Search for the cell housing the specified text and yield its (x, y) center coordinate. 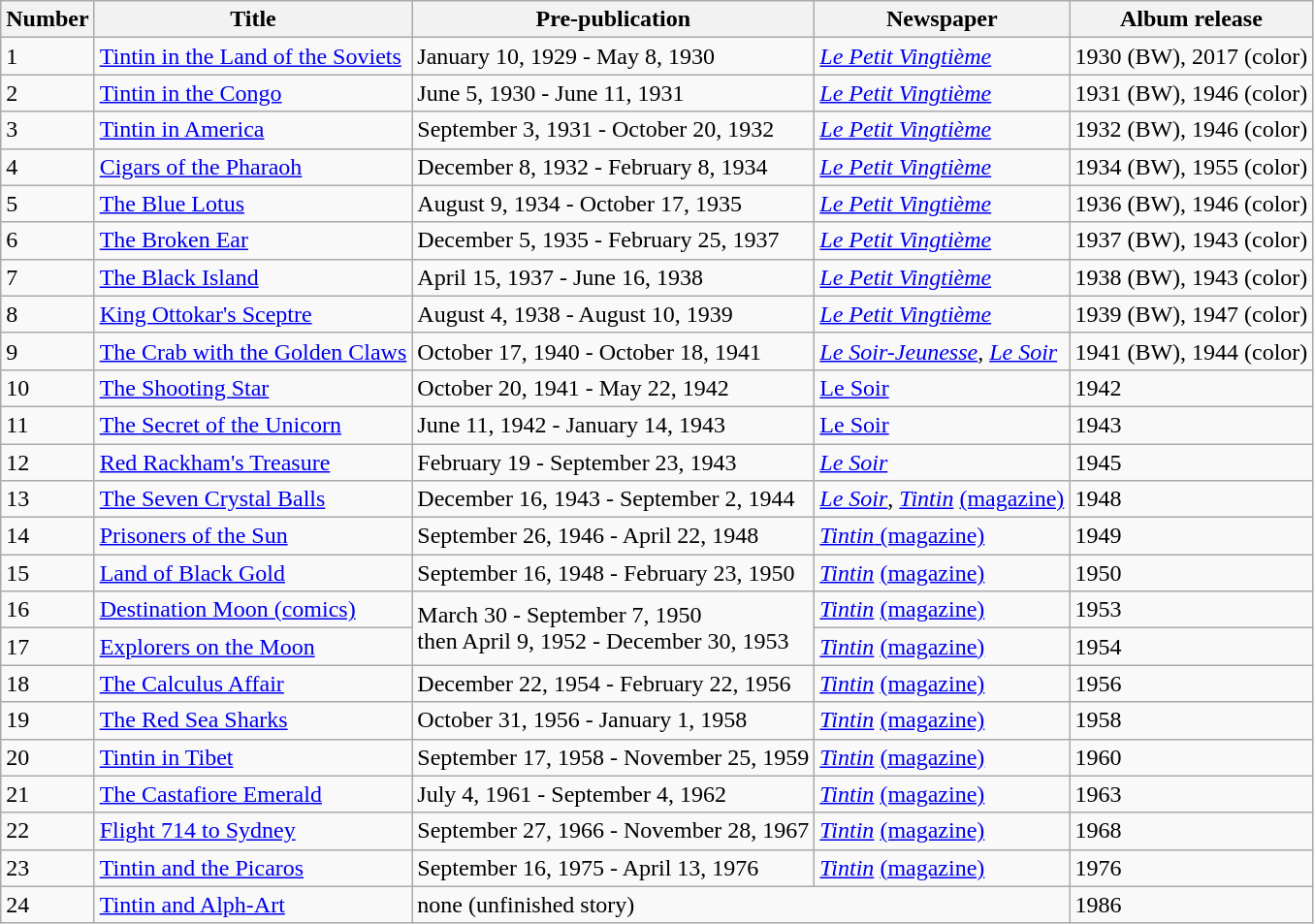
12 (48, 462)
Title (253, 19)
none (unfinished story) (741, 905)
The Shooting Star (253, 388)
24 (48, 905)
1938 (BW), 1943 (color) (1191, 277)
1948 (1191, 499)
9 (48, 351)
16 (48, 610)
The Blue Lotus (253, 204)
1949 (1191, 536)
Destination Moon (comics) (253, 610)
1 (48, 56)
Land of Black Gold (253, 573)
December 16, 1943 - September 2, 1944 (613, 499)
The Red Sea Sharks (253, 720)
1986 (1191, 905)
1954 (1191, 647)
The Seven Crystal Balls (253, 499)
2 (48, 93)
February 19 - September 23, 1943 (613, 462)
14 (48, 536)
6 (48, 240)
1941 (BW), 1944 (color) (1191, 351)
1945 (1191, 462)
Red Rackham's Treasure (253, 462)
Le Soir, Tintin (magazine) (943, 499)
10 (48, 388)
December 8, 1932 - February 8, 1934 (613, 167)
Le Soir-Jeunesse, Le Soir (943, 351)
1936 (BW), 1946 (color) (1191, 204)
1956 (1191, 684)
7 (48, 277)
June 11, 1942 - January 14, 1943 (613, 425)
September 16, 1948 - February 23, 1950 (613, 573)
Pre-publication (613, 19)
October 17, 1940 - October 18, 1941 (613, 351)
1939 (BW), 1947 (color) (1191, 314)
23 (48, 868)
1953 (1191, 610)
September 27, 1966 - November 28, 1967 (613, 831)
Flight 714 to Sydney (253, 831)
5 (48, 204)
Tintin in America (253, 130)
The Castafiore Emerald (253, 794)
October 20, 1941 - May 22, 1942 (613, 388)
March 30 - September 7, 1950then April 9, 1952 - December 30, 1953 (613, 628)
Tintin in Tibet (253, 757)
July 4, 1961 - September 4, 1962 (613, 794)
18 (48, 684)
1937 (BW), 1943 (color) (1191, 240)
1950 (1191, 573)
20 (48, 757)
The Broken Ear (253, 240)
Tintin in the Land of the Soviets (253, 56)
1976 (1191, 868)
1932 (BW), 1946 (color) (1191, 130)
August 9, 1934 - October 17, 1935 (613, 204)
The Secret of the Unicorn (253, 425)
11 (48, 425)
December 5, 1935 - February 25, 1937 (613, 240)
June 5, 1930 - June 11, 1931 (613, 93)
September 3, 1931 - October 20, 1932 (613, 130)
1963 (1191, 794)
Number (48, 19)
Cigars of the Pharaoh (253, 167)
Tintin and Alph-Art (253, 905)
3 (48, 130)
Tintin in the Congo (253, 93)
13 (48, 499)
1943 (1191, 425)
Tintin and the Picaros (253, 868)
Prisoners of the Sun (253, 536)
Newspaper (943, 19)
1968 (1191, 831)
15 (48, 573)
17 (48, 647)
19 (48, 720)
Explorers on the Moon (253, 647)
4 (48, 167)
The Calculus Affair (253, 684)
1930 (BW), 2017 (color) (1191, 56)
September 16, 1975 - April 13, 1976 (613, 868)
1960 (1191, 757)
April 15, 1937 - June 16, 1938 (613, 277)
1934 (BW), 1955 (color) (1191, 167)
August 4, 1938 - August 10, 1939 (613, 314)
September 26, 1946 - April 22, 1948 (613, 536)
21 (48, 794)
1958 (1191, 720)
September 17, 1958 - November 25, 1959 (613, 757)
October 31, 1956 - January 1, 1958 (613, 720)
22 (48, 831)
January 10, 1929 - May 8, 1930 (613, 56)
Album release (1191, 19)
1942 (1191, 388)
8 (48, 314)
The Crab with the Golden Claws (253, 351)
1931 (BW), 1946 (color) (1191, 93)
December 22, 1954 - February 22, 1956 (613, 684)
The Black Island (253, 277)
King Ottokar's Sceptre (253, 314)
